Identify which cell holds the provided text, then report its (X, Y) central coordinate. 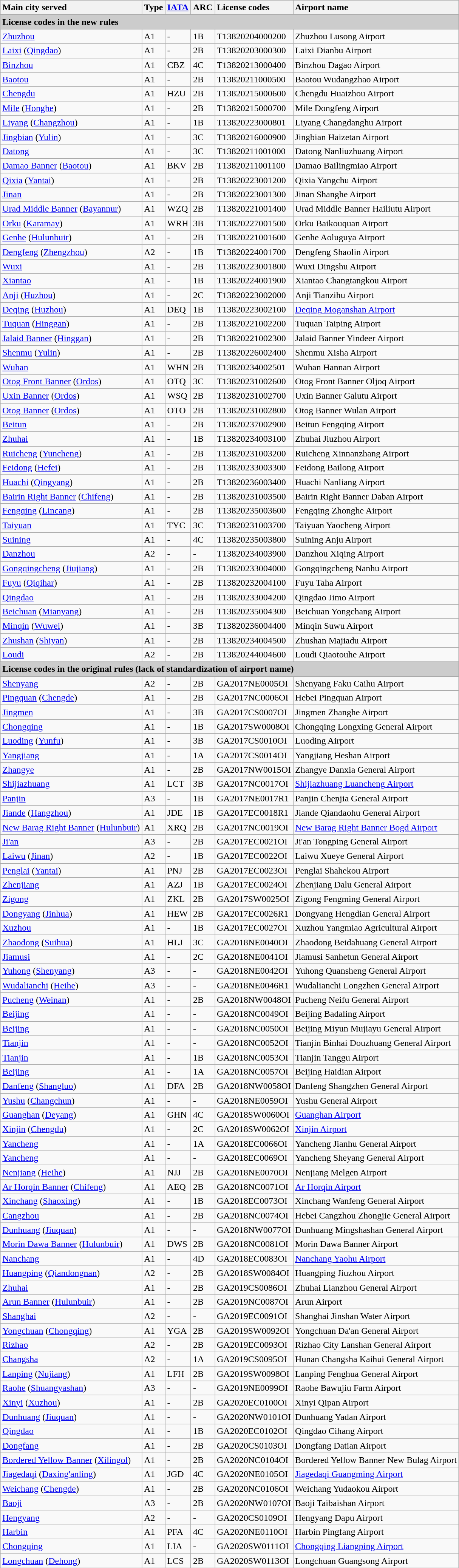
Dunhuang Yadan Airport (376, 1417)
Zhuhai Jiuzhou Airport (376, 439)
Wuhan (71, 367)
GA2020EC0100OI (254, 1403)
Nanchang Yaohu Airport (376, 1259)
Rizhao City Lanshan General Airport (376, 1345)
Tuquan Taiping Airport (376, 324)
Zhuzhou (71, 36)
T13820213000400 (254, 65)
T13820234003900 (254, 554)
Zhenjiang Dalu General Airport (376, 885)
GA2018NC0057OI (254, 1072)
Dongfang Datian Airport (376, 1446)
License codes in the original rules (lack of standardization of airport name) (230, 669)
NJJ (178, 1172)
Xinjin Airport (376, 1129)
T13820221001400 (254, 209)
Morin Dawa Banner (Hulunbuir) (71, 1244)
Xinjin (Chengdu) (71, 1129)
Urad Middle Banner Hailiutu Airport (376, 209)
LFH (178, 1374)
Panjin Chenjia General Airport (376, 798)
T13820231003500 (254, 496)
Anji (Huzhou) (71, 295)
GA2019EC0093OI (254, 1345)
GHN (178, 1115)
Wuxi (71, 266)
Binzhou Dagao Airport (376, 65)
Qixia Yangchu Airport (376, 180)
Genhe Aoluguya Airport (376, 238)
Nenjiang (Heihe) (71, 1172)
GA2020NE0110OI (254, 1532)
T13820223001300 (254, 195)
GA2017EC0022OI (254, 856)
Xiantao Changtangkou Airport (376, 281)
Damao Bailingmiao Airport (376, 165)
Fengqing Zhonghe Airport (376, 511)
HEW (178, 914)
Datong Nanliuzhuang Airport (376, 151)
Weichang Yudaokou Airport (376, 1489)
OTQ (178, 381)
Mile (Honghe) (71, 108)
Liyang Changdanghu Airport (376, 122)
Zhaodong (Suihua) (71, 942)
WSQ (178, 396)
XRQ (178, 827)
Type (153, 8)
Suining Anju Airport (376, 540)
T13820216000900 (254, 137)
WHN (178, 367)
Penglai Shahekou Airport (376, 870)
Orku Baikouquan Airport (376, 223)
Shenmu Xisha Airport (376, 353)
Jingmen Zhanghe Airport (376, 712)
T13820211001100 (254, 165)
Baotou (71, 79)
Minqin Suwu Airport (376, 626)
Qingdao Cihang Airport (376, 1431)
PFA (178, 1532)
WRH (178, 223)
T13820221002200 (254, 324)
DEQ (178, 309)
GA2019NE0099OI (254, 1388)
T13820227001500 (254, 223)
Deqing (Huzhou) (71, 309)
JGD (178, 1474)
AEQ (178, 1187)
T13820231003200 (254, 453)
T13820224001700 (254, 252)
Dongfang (71, 1446)
Tianjin Binhai Douzhuang General Airport (376, 1043)
Harbin (71, 1532)
T13820235004300 (254, 611)
Huangping Jiuzhou Airport (376, 1273)
GA2020CS0103OI (254, 1446)
Xinyi (Xuzhou) (71, 1403)
Otog Front Banner (Ordos) (71, 381)
New Barag Right Banner (Hulunbuir) (71, 827)
T13820235003800 (254, 540)
LCS (178, 1561)
Genhe (Hulunbuir) (71, 238)
Hebei Cangzhou Zhongjie General Airport (376, 1215)
Baoji Taibaishan Airport (376, 1503)
Dunhuang Mingshashan General Airport (376, 1230)
T13820234003100 (254, 439)
Chengdu Huaizhou Airport (376, 94)
T13820237002900 (254, 425)
Laiwu Xueye General Airport (376, 856)
GA2018NE0059OI (254, 1101)
GA2018NW0058OI (254, 1086)
GA2018NE0070OI (254, 1172)
T13820204000200 (254, 36)
PNJ (178, 870)
Beitun (71, 425)
GA2018NC0081OI (254, 1244)
Shanghai (71, 1316)
Baotou Wudangzhao Airport (376, 79)
HLJ (178, 942)
Fengqing (Lincang) (71, 511)
Hengyang Dapu Airport (376, 1517)
Beichuan Yongchang Airport (376, 611)
GA2020SW0111OI (254, 1546)
Bairin Right Banner (Chifeng) (71, 496)
Ruicheng (Yuncheng) (71, 453)
Zhuzhou Lusong Airport (376, 36)
GA2020NC0104OI (254, 1460)
Nenjiang Melgen Airport (376, 1172)
T13820221001600 (254, 238)
Loudi Qiaotouhe Airport (376, 655)
GA2017EC0026R1 (254, 914)
T13820236004400 (254, 626)
T13820223002000 (254, 295)
GA2019NC0087OI (254, 1302)
Ji'an Tongping General Airport (376, 841)
Baoji (71, 1503)
Liyang (Changzhou) (71, 122)
Zhuhai Lianzhou General Airport (376, 1287)
Loudi (71, 655)
T13820223000801 (254, 122)
GA2017CS0007OI (254, 712)
New Barag Right Banner Bogd Airport (376, 827)
GA2017NC0017OI (254, 784)
T13820211001000 (254, 151)
Weichang (Chengde) (71, 1489)
Raohe Bawujiu Farm Airport (376, 1388)
Bordered Yellow Banner (Xilingol) (71, 1460)
Yangjiang (71, 755)
Zhangye Danxia General Airport (376, 770)
GA2017NE0017R1 (254, 798)
Yushu (Changchun) (71, 1101)
4D (202, 1259)
T13820223002100 (254, 309)
Jiamusi Sanhetun General Airport (376, 957)
GA2017EC0024OI (254, 885)
T13820231002700 (254, 396)
GA2018NE0046R1 (254, 985)
Beijing Haidian Airport (376, 1072)
CBZ (178, 65)
Danzhou (71, 554)
Huangping (Qiandongnan) (71, 1273)
Jinan (71, 195)
Jiande (Hangzhou) (71, 813)
Raohe (Shuangyashan) (71, 1388)
GA2018SW0062OI (254, 1129)
Pucheng Neifu General Airport (376, 1000)
GA2018NC0071OI (254, 1187)
Dengfeng Shaolin Airport (376, 252)
Beijing Badaling Airport (376, 1014)
Yongchuan Da'an General Airport (376, 1330)
Airport name (376, 8)
Nanchang (71, 1259)
DWS (178, 1244)
GA2017NC0006OI (254, 698)
LIA (178, 1546)
Yuhong (Shenyang) (71, 971)
GA2017CS0010OI (254, 741)
Minqin (Wuwei) (71, 626)
Shenyang (71, 683)
Jiamusi (71, 957)
Longchuan (Dehong) (71, 1561)
ZKL (178, 899)
GA2020NW0107OI (254, 1503)
WZQ (178, 209)
GA2020NC0106OI (254, 1489)
Damao Banner (Baotou) (71, 165)
GA2020EC0102OI (254, 1431)
LCT (178, 784)
T13820203000300 (254, 51)
Shanghai Jinshan Water Airport (376, 1316)
T13820235003600 (254, 511)
T13820244004600 (254, 655)
Shenmu (Yulin) (71, 353)
GA2018SW0084OI (254, 1273)
GA2018NE0040OI (254, 942)
Zigong (71, 899)
GA2018NC0074OI (254, 1215)
Binzhou (71, 65)
Uxin Banner Galutu Airport (376, 396)
T13820234004500 (254, 640)
Xuzhou (71, 928)
T13820223001200 (254, 180)
T13820211000500 (254, 79)
Danfeng Shangzhen General Airport (376, 1086)
Lanping Fenghua General Airport (376, 1374)
Shijiazhuang Luancheng Airport (376, 784)
Zhaodong Beidahuang General Airport (376, 942)
Datong (71, 151)
Taiyuan (71, 525)
Huachi (Qingyang) (71, 482)
Gongqingcheng Nanhu Airport (376, 568)
Ji'an (71, 841)
GA2019EC0091OI (254, 1316)
BKV (178, 165)
Jalaid Banner Yindeer Airport (376, 338)
Jalaid Banner (Hinggan) (71, 338)
Arun Airport (376, 1302)
Xinyi Qipan Airport (376, 1403)
Xuzhou Yangmiao Agricultural Airport (376, 928)
Arun Banner (Hulunbuir) (71, 1302)
TYC (178, 525)
Rizhao (71, 1345)
Bordered Yellow Banner New Bulag Airport (376, 1460)
Xiantao (71, 281)
Zhangye (71, 770)
GA2017NE0005OI (254, 683)
GA2017NC0019OI (254, 827)
Xinchang Wanfeng General Airport (376, 1201)
Tianjin Tanggu Airport (376, 1057)
Chongqing Liangping Airport (376, 1546)
Hebei Pingquan Airport (376, 698)
OTO (178, 410)
Jingbian (Yulin) (71, 137)
GA2017EC0023OI (254, 870)
GA2018NC0049OI (254, 1014)
Luoding Airport (376, 741)
Anji Tianzihu Airport (376, 295)
Qixia (Yantai) (71, 180)
GA2017EC0027OI (254, 928)
Morin Dawa Banner Airport (376, 1244)
GA2017NW0015OI (254, 770)
Dengfeng (Zhengzhou) (71, 252)
Changsha (71, 1359)
GA2018EC0083OI (254, 1259)
Otog Banner Wulan Airport (376, 410)
GA2020NW0101OI (254, 1417)
Zhenjiang (71, 885)
Guanghan (Deyang) (71, 1115)
GA2018NW0077OI (254, 1230)
Mile Dongfeng Airport (376, 108)
GA2018NC0050OI (254, 1028)
Guanghan Airport (376, 1115)
GA2020SW0113OI (254, 1561)
Danfeng (Shangluo) (71, 1086)
Tuquan (Hinggan) (71, 324)
GA2018NE0042OI (254, 971)
GA2018SW0060OI (254, 1115)
T13820224001900 (254, 281)
Feidong (Hefei) (71, 468)
Taiyuan Yaocheng Airport (376, 525)
License codes in the new rules (230, 22)
Yongchuan (Chongqing) (71, 1330)
Xinchang (Shaoxing) (71, 1201)
T13820221002300 (254, 338)
Qingdao Jimo Airport (376, 597)
ARC (202, 8)
GA2018EC0073OI (254, 1201)
Beijing Miyun Mujiayu General Airport (376, 1028)
Cangzhou (71, 1215)
Luoding (Yunfu) (71, 741)
Fuyu Taha Airport (376, 583)
GA2019SW0092OI (254, 1330)
T13820223001800 (254, 266)
Wudalianchi Longzhen General Airport (376, 985)
Uxin Banner (Ordos) (71, 396)
Huachi Nanliang Airport (376, 482)
T13820231003700 (254, 525)
T13820215000700 (254, 108)
Suining (71, 540)
Ruicheng Xinnanzhang Airport (376, 453)
GA2017EC0021OI (254, 841)
Beitun Fengqing Airport (376, 425)
GA2018NC0052OI (254, 1043)
T13820215000600 (254, 94)
Dongyang Hengdian General Airport (376, 914)
Jingbian Haizetan Airport (376, 137)
Hengyang (71, 1517)
AZJ (178, 885)
T13820233004200 (254, 597)
YGA (178, 1330)
GA2020NE0105OI (254, 1474)
Orku (Karamay) (71, 223)
Yancheng Sheyang General Airport (376, 1158)
Jingmen (71, 712)
Harbin Pingfang Airport (376, 1532)
Feidong Bailong Airport (376, 468)
Ar Horqin Banner (Chifeng) (71, 1187)
T13820231002800 (254, 410)
Wuxi Dingshu Airport (376, 266)
T13820231002600 (254, 381)
T13820234002501 (254, 367)
Deqing Moganshan Airport (376, 309)
T13820236003400 (254, 482)
T13820233003300 (254, 468)
Ar Horqin Airport (376, 1187)
Penglai (Yantai) (71, 870)
Laixi (Qingdao) (71, 51)
Jiande Qiandaohu General Airport (376, 813)
IATA (178, 8)
Zigong Fengming General Airport (376, 899)
Chongqing Longxing General Airport (376, 727)
Pucheng (Weinan) (71, 1000)
GA2018NE0041OI (254, 957)
GA2017EC0018R1 (254, 813)
Yangjiang Heshan Airport (376, 755)
Laiwu (Jinan) (71, 856)
Gongqingcheng (Jiujiang) (71, 568)
Beichuan (Mianyang) (71, 611)
Wudalianchi (Heihe) (71, 985)
DFA (178, 1086)
GA2017CS0014OI (254, 755)
GA2019SW0098OI (254, 1374)
Main city served (71, 8)
Laixi Dianbu Airport (376, 51)
Jiagedaqi Guangming Airport (376, 1474)
Yancheng Jianhu General Airport (376, 1144)
GA2018NW0048OI (254, 1000)
GA2020CS0109OI (254, 1517)
Hunan Changsha Kaihui General Airport (376, 1359)
GA2019CS0086OI (254, 1287)
Wuhan Hannan Airport (376, 367)
Bairin Right Banner Daban Airport (376, 496)
Dongyang (Jinhua) (71, 914)
Pingquan (Chengde) (71, 698)
Fuyu (Qiqihar) (71, 583)
Shijiazhuang (71, 784)
License codes (254, 8)
Shenyang Faku Caihu Airport (376, 683)
Otog Banner (Ordos) (71, 410)
Jiagedaqi (Daxing'anling) (71, 1474)
Danzhou Xiqing Airport (376, 554)
Yuhong Quansheng General Airport (376, 971)
Panjin (71, 798)
T13820226002400 (254, 353)
Yushu General Airport (376, 1101)
Chengdu (71, 94)
Urad Middle Banner (Bayannur) (71, 209)
GA2017SW0025OI (254, 899)
GA2018EC0069OI (254, 1158)
JDE (178, 813)
Zhushan (Shiyan) (71, 640)
Lanping (Nujiang) (71, 1374)
GA2018EC0066OI (254, 1144)
GA2017SW0008OI (254, 727)
Longchuan Guangsong Airport (376, 1561)
GA2019CS0095OI (254, 1359)
Otog Front Banner Oljoq Airport (376, 381)
Jinan Shanghe Airport (376, 195)
Zhushan Majiadu Airport (376, 640)
GA2018NC0053OI (254, 1057)
T13820233004000 (254, 568)
HZU (178, 94)
T13820232004100 (254, 583)
